Scan for the cell matching the given text and deliver its (x, y) coordinate at center. 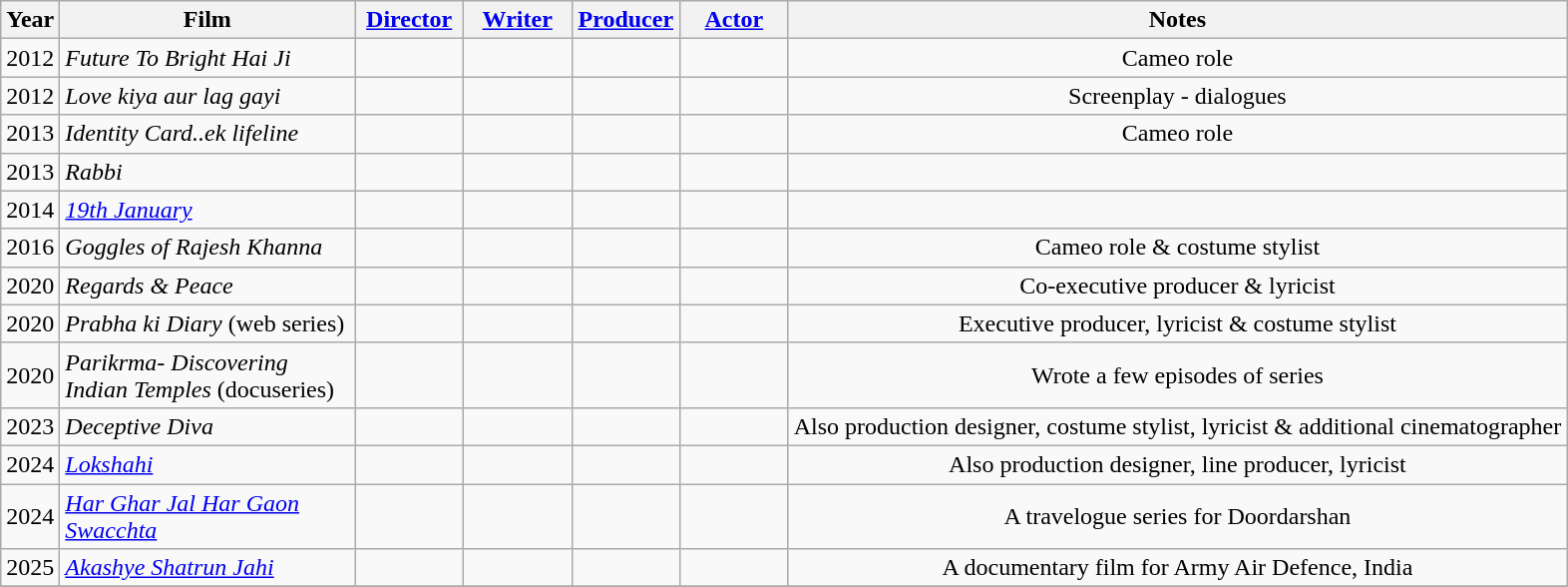
Also production designer, line producer, lyricist (1177, 464)
A travelogue series for Doordarshan (1177, 515)
2025 (30, 568)
Screenplay - dialogues (1177, 96)
2014 (30, 210)
Goggles of Rajesh Khanna (207, 248)
Har Ghar Jal Har Gaon Swacchta (207, 515)
Prabha ki Diary (web series) (207, 323)
Notes (1177, 20)
Future To Bright Hai Ji (207, 58)
Writer (517, 20)
Director (409, 20)
A documentary film for Army Air Defence, India (1177, 568)
2023 (30, 426)
Rabbi (207, 172)
Parikrma- Discovering Indian Temples (docuseries) (207, 375)
2016 (30, 248)
Actor (734, 20)
Akashye Shatrun Jahi (207, 568)
Cameo role & costume stylist (1177, 248)
Wrote a few episodes of series (1177, 375)
Executive producer, lyricist & costume stylist (1177, 323)
Producer (626, 20)
Deceptive Diva (207, 426)
Co-executive producer & lyricist (1177, 286)
19th January (207, 210)
Year (30, 20)
Identity Card..ek lifeline (207, 134)
Regards & Peace (207, 286)
Love kiya aur lag gayi (207, 96)
Lokshahi (207, 464)
Film (207, 20)
Also production designer, costume stylist, lyricist & additional cinematographer (1177, 426)
